Determine the (X, Y) coordinate at the center of the cell enclosing the given text.  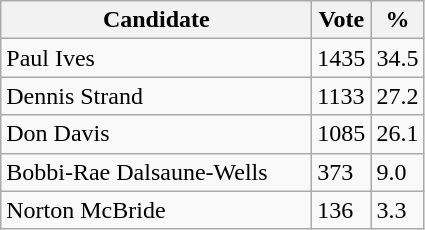
Norton McBride (156, 210)
373 (342, 172)
Candidate (156, 20)
Paul Ives (156, 58)
136 (342, 210)
Vote (342, 20)
1085 (342, 134)
34.5 (398, 58)
9.0 (398, 172)
26.1 (398, 134)
3.3 (398, 210)
% (398, 20)
1133 (342, 96)
Don Davis (156, 134)
Dennis Strand (156, 96)
1435 (342, 58)
Bobbi-Rae Dalsaune-Wells (156, 172)
27.2 (398, 96)
